Return (X, Y) of the center of cell containing provided text 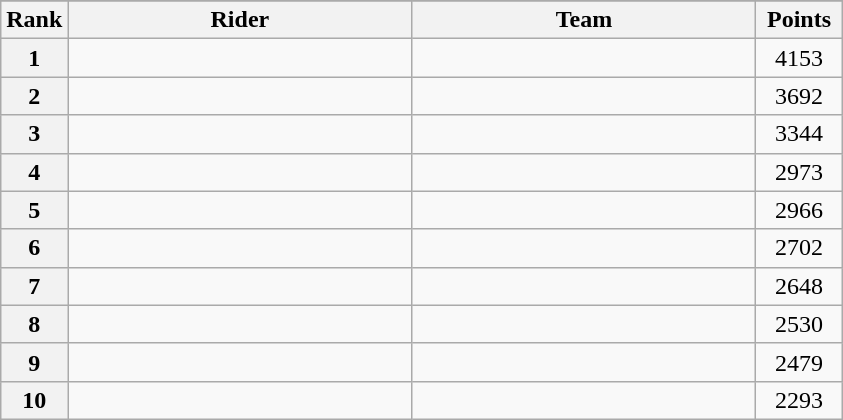
2648 (799, 286)
7 (34, 286)
Rider (240, 20)
3 (34, 134)
5 (34, 210)
Team (584, 20)
Points (799, 20)
8 (34, 324)
4153 (799, 58)
3692 (799, 96)
3344 (799, 134)
2293 (799, 400)
2479 (799, 362)
6 (34, 248)
10 (34, 400)
1 (34, 58)
4 (34, 172)
Rank (34, 20)
9 (34, 362)
2702 (799, 248)
2973 (799, 172)
2530 (799, 324)
2966 (799, 210)
2 (34, 96)
